Pinpoint the cell where the given text exists, returning its (x, y) midpoint coordinate. 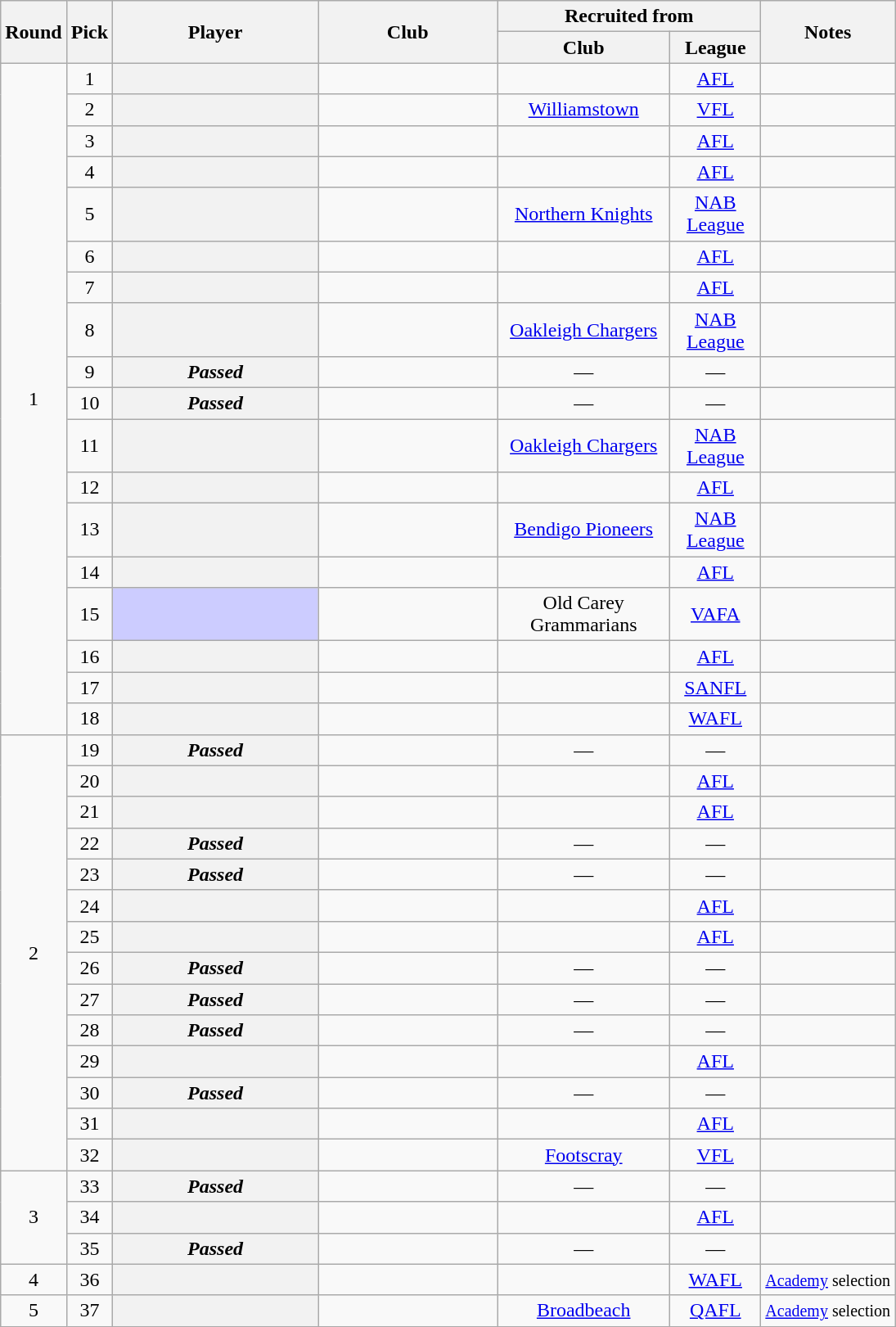
Williamstown (584, 110)
37 (89, 1311)
27 (89, 1000)
10 (89, 403)
30 (89, 1093)
Bendigo Pioneers (584, 530)
20 (89, 781)
Recruited from (629, 16)
Pick (89, 32)
25 (89, 937)
League (715, 47)
Player (216, 32)
26 (89, 968)
Notes (828, 32)
34 (89, 1217)
Northern Knights (584, 214)
28 (89, 1031)
11 (89, 445)
33 (89, 1186)
Broadbeach (584, 1311)
35 (89, 1248)
18 (89, 719)
8 (89, 329)
17 (89, 688)
Footscray (584, 1155)
SANFL (715, 688)
6 (89, 256)
32 (89, 1155)
36 (89, 1280)
23 (89, 874)
29 (89, 1062)
7 (89, 287)
VAFA (715, 614)
31 (89, 1124)
14 (89, 572)
12 (89, 488)
19 (89, 750)
9 (89, 372)
Old Carey Grammarians (584, 614)
22 (89, 843)
24 (89, 905)
16 (89, 657)
QAFL (715, 1311)
13 (89, 530)
15 (89, 614)
Round (34, 32)
21 (89, 812)
